Output the (X, Y) coordinate of the center of the cell containing the given text.  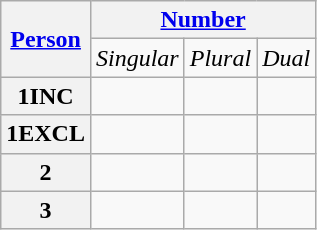
2 (46, 172)
Plural (220, 58)
Singular (137, 58)
1EXCL (46, 134)
3 (46, 210)
Dual (286, 58)
Number (202, 20)
Person (46, 39)
1INC (46, 96)
